From the cell containing the given text, extract its center point as (x, y) coordinate. 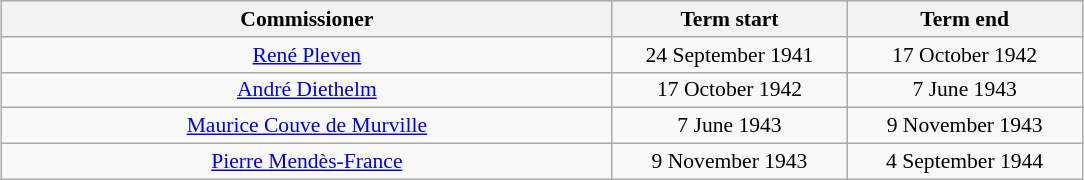
André Diethelm (307, 90)
4 September 1944 (964, 162)
René Pleven (307, 55)
Term start (730, 19)
Maurice Couve de Murville (307, 126)
24 September 1941 (730, 55)
Pierre Mendès-France (307, 162)
Commissioner (307, 19)
Term end (964, 19)
